Find where the given text appears and provide that cell's center as (X, Y) coordinate. 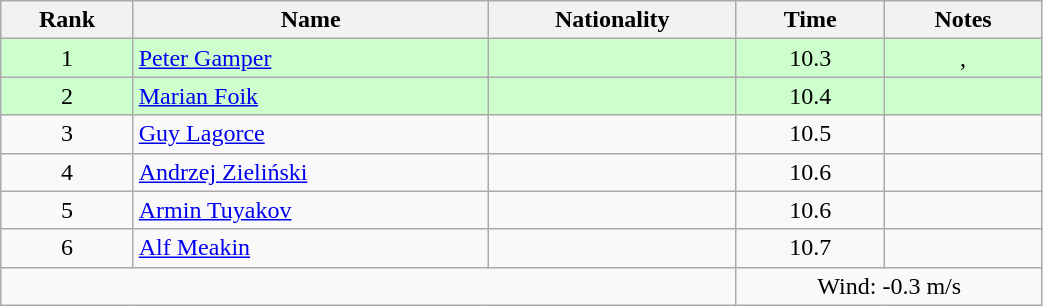
Nationality (612, 20)
10.3 (810, 58)
6 (67, 248)
2 (67, 96)
4 (67, 172)
Armin Tuyakov (310, 210)
5 (67, 210)
10.5 (810, 134)
Guy Lagorce (310, 134)
Alf Meakin (310, 248)
10.4 (810, 96)
Andrzej Zieliński (310, 172)
Peter Gamper (310, 58)
3 (67, 134)
1 (67, 58)
Rank (67, 20)
Notes (963, 20)
Wind: -0.3 m/s (889, 286)
10.7 (810, 248)
, (963, 58)
Marian Foik (310, 96)
Name (310, 20)
Time (810, 20)
